Extract the (x, y) coordinate from the center of the cell holding the provided text.  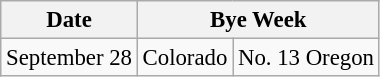
Date (69, 20)
Colorado (184, 58)
No. 13 Oregon (306, 58)
Bye Week (258, 20)
September 28 (69, 58)
